Pinpoint the cell where the given text exists, returning its (X, Y) midpoint coordinate. 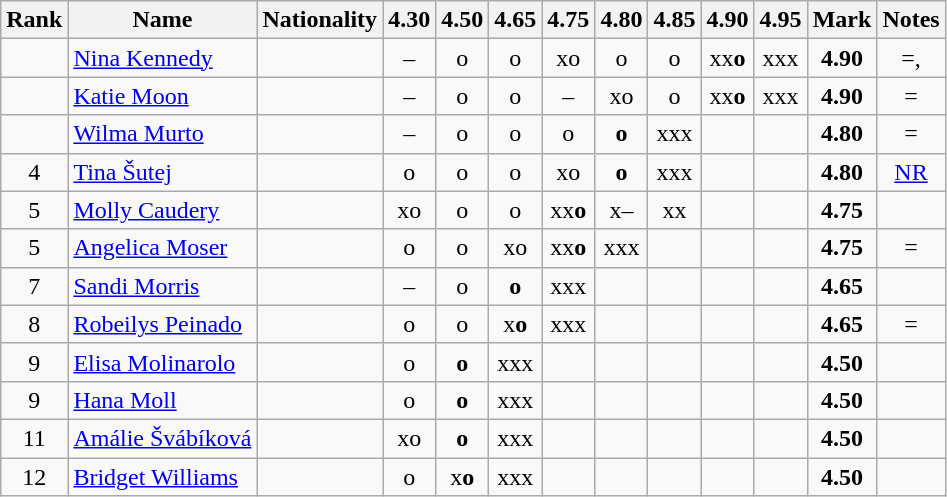
4.85 (674, 20)
Wilma Murto (162, 134)
x– (622, 210)
Nationality (320, 20)
Angelica Moser (162, 248)
4.30 (410, 20)
NR (911, 172)
Robeilys Peinado (162, 324)
11 (34, 438)
Tina Šutej (162, 172)
Katie Moon (162, 96)
xx (674, 210)
4 (34, 172)
7 (34, 286)
Sandi Morris (162, 286)
=, (911, 58)
Hana Moll (162, 400)
Nina Kennedy (162, 58)
4.95 (780, 20)
Name (162, 20)
Rank (34, 20)
Notes (911, 20)
8 (34, 324)
Elisa Molinarolo (162, 362)
Amálie Švábíková (162, 438)
Bridget Williams (162, 477)
12 (34, 477)
Molly Caudery (162, 210)
Mark (842, 20)
